Detect which cell encompasses the target text, then output its (x, y) center coordinate. 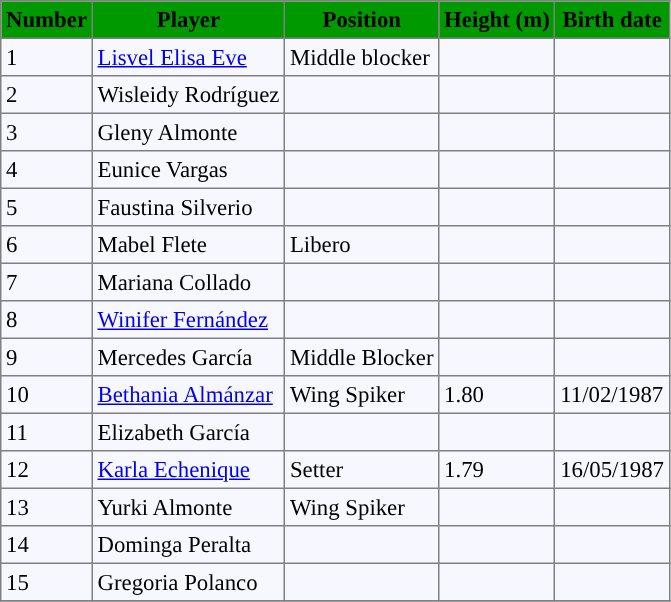
Position (362, 20)
Birth date (612, 20)
15 (47, 582)
Faustina Silverio (188, 207)
Mabel Flete (188, 245)
12 (47, 470)
8 (47, 320)
6 (47, 245)
Libero (362, 245)
11 (47, 432)
Mercedes García (188, 357)
Lisvel Elisa Eve (188, 57)
Wisleidy Rodríguez (188, 95)
Setter (362, 470)
Dominga Peralta (188, 545)
Number (47, 20)
Elizabeth García (188, 432)
Gregoria Polanco (188, 582)
Player (188, 20)
Bethania Almánzar (188, 395)
1.80 (497, 395)
Mariana Collado (188, 282)
Yurki Almonte (188, 507)
Middle blocker (362, 57)
10 (47, 395)
11/02/1987 (612, 395)
3 (47, 132)
7 (47, 282)
14 (47, 545)
4 (47, 170)
Winifer Fernández (188, 320)
2 (47, 95)
1.79 (497, 470)
16/05/1987 (612, 470)
13 (47, 507)
Eunice Vargas (188, 170)
Gleny Almonte (188, 132)
5 (47, 207)
Height (m) (497, 20)
Karla Echenique (188, 470)
1 (47, 57)
9 (47, 357)
Middle Blocker (362, 357)
